Return the (X, Y) coordinate for the center point of the cell that contains the specified text.  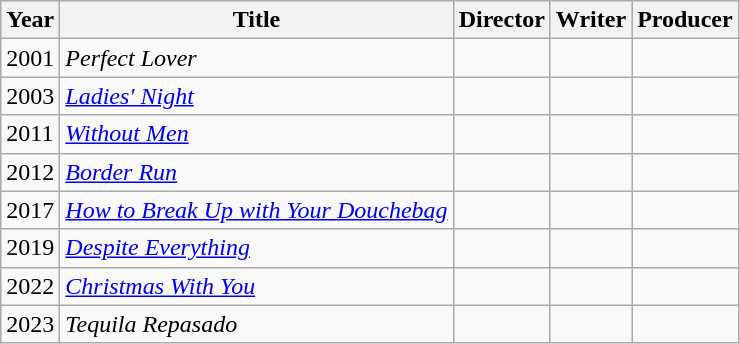
Title (256, 20)
Without Men (256, 134)
Year (30, 20)
2023 (30, 324)
2001 (30, 58)
How to Break Up with Your Douchebag (256, 210)
Despite Everything (256, 248)
2017 (30, 210)
Christmas With You (256, 286)
2012 (30, 172)
Tequila Repasado (256, 324)
Ladies' Night (256, 96)
2019 (30, 248)
Producer (686, 20)
2022 (30, 286)
Perfect Lover (256, 58)
2003 (30, 96)
Border Run (256, 172)
Director (502, 20)
Writer (590, 20)
2011 (30, 134)
